Return (x, y) of the center of cell containing provided text 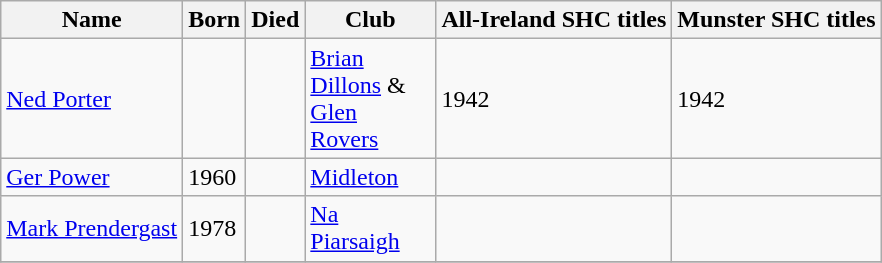
Ger Power (92, 177)
Midleton (370, 177)
Died (276, 20)
Name (92, 20)
Brian Dillons & Glen Rovers (370, 98)
Mark Prendergast (92, 228)
Munster SHC titles (776, 20)
Born (214, 20)
Club (370, 20)
1978 (214, 228)
Ned Porter (92, 98)
All-Ireland SHC titles (554, 20)
Na Piarsaigh (370, 228)
1960 (214, 177)
